Extract the (x, y) coordinate from the center of the cell holding the provided text.  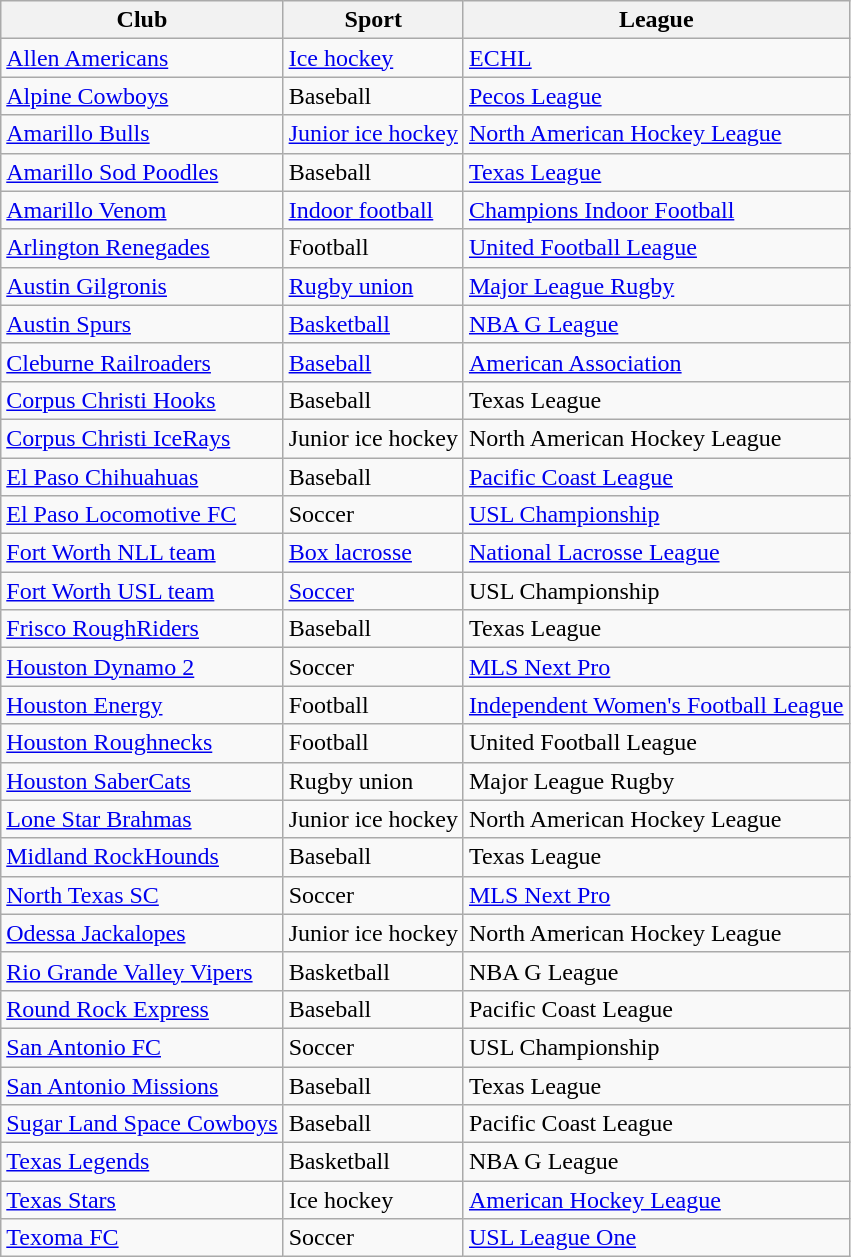
ECHL (656, 58)
Fort Worth USL team (142, 591)
American Association (656, 362)
Houston SaberCats (142, 781)
Houston Dynamo 2 (142, 667)
Round Rock Express (142, 1009)
USL League One (656, 1238)
Austin Gilgronis (142, 286)
Independent Women's Football League (656, 705)
Corpus Christi IceRays (142, 438)
Amarillo Venom (142, 210)
Club (142, 20)
Amarillo Bulls (142, 134)
Houston Roughnecks (142, 743)
North Texas SC (142, 895)
Texoma FC (142, 1238)
Cleburne Railroaders (142, 362)
Texas Stars (142, 1200)
Fort Worth NLL team (142, 553)
Houston Energy (142, 705)
National Lacrosse League (656, 553)
Sport (373, 20)
Champions Indoor Football (656, 210)
Odessa Jackalopes (142, 933)
Pecos League (656, 96)
Arlington Renegades (142, 248)
Frisco RoughRiders (142, 629)
Amarillo Sod Poodles (142, 172)
San Antonio FC (142, 1047)
American Hockey League (656, 1200)
Box lacrosse (373, 553)
El Paso Locomotive FC (142, 515)
Midland RockHounds (142, 857)
Lone Star Brahmas (142, 819)
Sugar Land Space Cowboys (142, 1124)
Alpine Cowboys (142, 96)
Indoor football (373, 210)
Allen Americans (142, 58)
Corpus Christi Hooks (142, 400)
League (656, 20)
Austin Spurs (142, 324)
El Paso Chihuahuas (142, 477)
San Antonio Missions (142, 1085)
Texas Legends (142, 1162)
Rio Grande Valley Vipers (142, 971)
